Extract the [x, y] coordinate from the center of the cell holding the provided text.  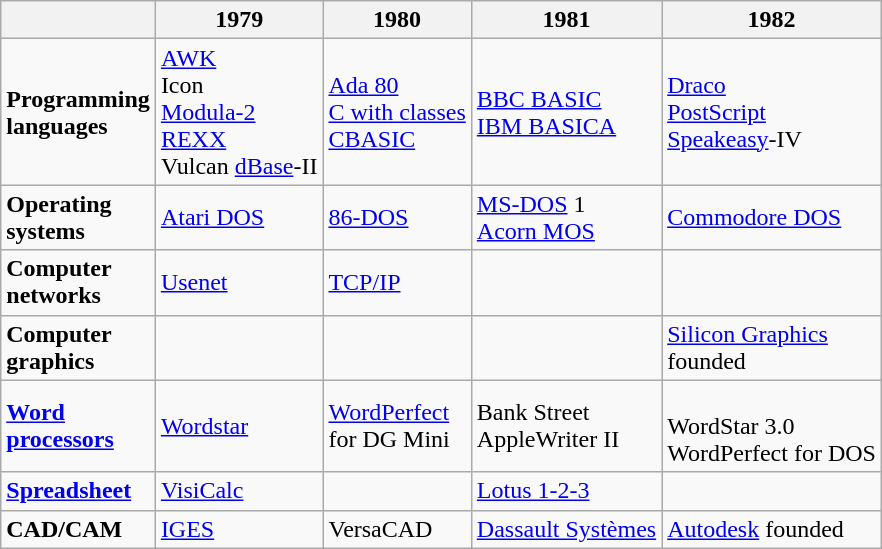
MS-DOS 1Acorn MOS [566, 218]
Autodesk founded [772, 529]
WordStar 3.0WordPerfect for DOS [772, 426]
1980 [397, 20]
CAD/CAM [78, 529]
Usenet [239, 282]
Dassault Systèmes [566, 529]
IGES [239, 529]
Wordstar [239, 426]
Silicon Graphicsfounded [772, 348]
WordPerfect for DG Mini [397, 426]
Spreadsheet [78, 491]
TCP/IP [397, 282]
VersaCAD [397, 529]
1981 [566, 20]
Programminglanguages [78, 112]
Atari DOS [239, 218]
Operatingsystems [78, 218]
Lotus 1-2-3 [566, 491]
AWKIcon Modula-2REXXVulcan dBase-II [239, 112]
VisiCalc [239, 491]
1979 [239, 20]
Bank StreetAppleWriter II [566, 426]
BBC BASICIBM BASICA [566, 112]
Computergraphics [78, 348]
Computernetworks [78, 282]
Commodore DOS [772, 218]
1982 [772, 20]
Ada 80C with classesCBASIC [397, 112]
86-DOS [397, 218]
Wordprocessors [78, 426]
DracoPostScriptSpeakeasy-IV [772, 112]
